Scan for the cell matching the given text and deliver its [x, y] coordinate at center. 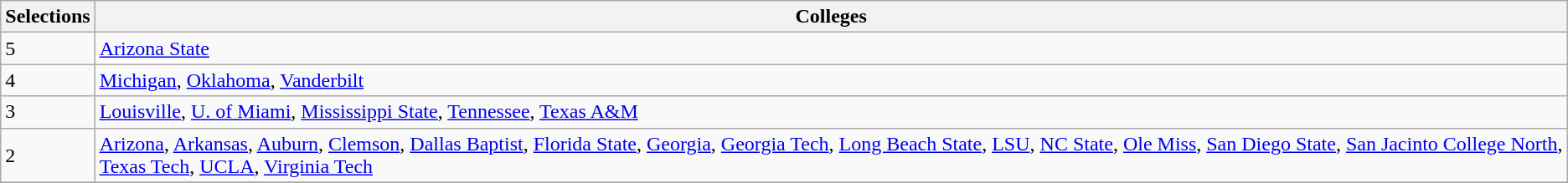
Michigan, Oklahoma, Vanderbilt [831, 80]
Arizona State [831, 48]
Louisville, U. of Miami, Mississippi State, Tennessee, Texas A&M [831, 112]
4 [48, 80]
3 [48, 112]
2 [48, 155]
Colleges [831, 17]
Selections [48, 17]
5 [48, 48]
